Provide the (x, y) coordinate of the cell's center where the given text is located.  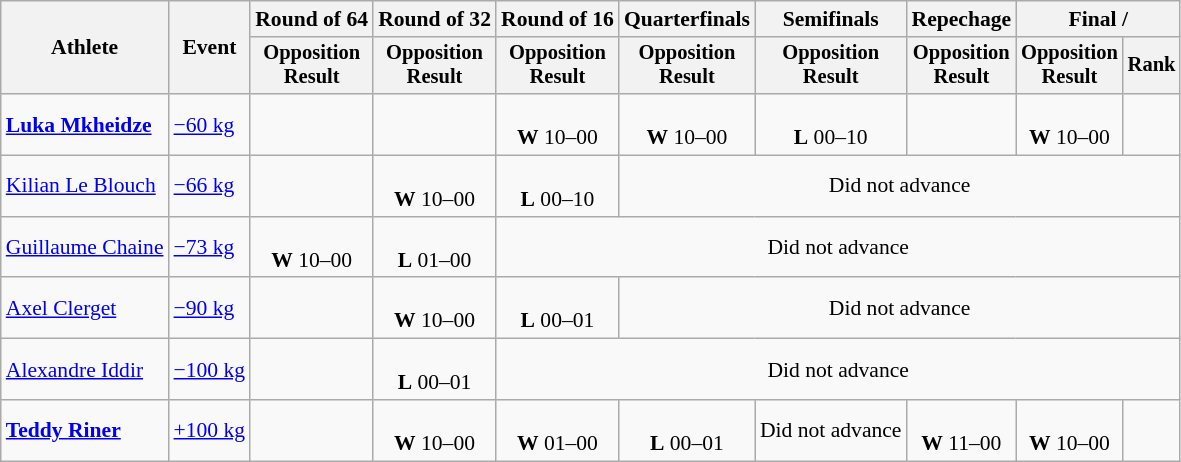
W 11–00 (961, 430)
W 01–00 (558, 430)
−73 kg (210, 248)
Axel Clerget (85, 308)
−66 kg (210, 186)
Rank (1152, 66)
Final / (1098, 19)
Round of 32 (434, 19)
L 01–00 (434, 248)
−100 kg (210, 370)
Guillaume Chaine (85, 248)
Quarterfinals (687, 19)
Round of 64 (312, 19)
Semifinals (831, 19)
Teddy Riner (85, 430)
Luka Mkheidze (85, 124)
−90 kg (210, 308)
Repechage (961, 19)
Athlete (85, 48)
Alexandre Iddir (85, 370)
−60 kg (210, 124)
Event (210, 48)
Round of 16 (558, 19)
+100 kg (210, 430)
Kilian Le Blouch (85, 186)
